Output the [X, Y] coordinate of the center of the cell containing the given text.  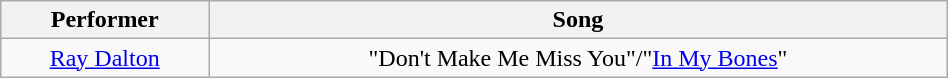
Song [578, 20]
Performer [105, 20]
"Don't Make Me Miss You"/"In My Bones" [578, 58]
Ray Dalton [105, 58]
